Locate the cell with the specified text and output its (X, Y) center coordinate. 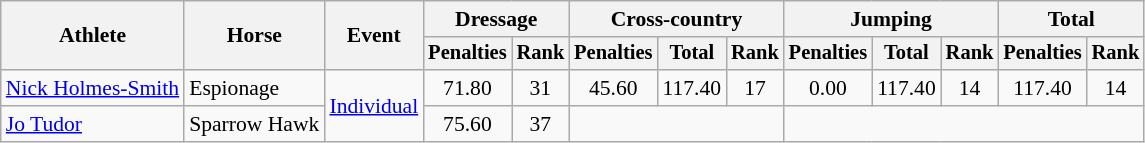
Athlete (92, 36)
71.80 (467, 88)
31 (541, 88)
37 (541, 124)
Espionage (254, 88)
Cross-country (676, 19)
Nick Holmes-Smith (92, 88)
75.60 (467, 124)
Jumping (892, 19)
45.60 (613, 88)
17 (755, 88)
Jo Tudor (92, 124)
0.00 (828, 88)
Dressage (496, 19)
Horse (254, 36)
Individual (374, 106)
Event (374, 36)
Sparrow Hawk (254, 124)
